Find where the given text appears and provide that cell's center as [X, Y] coordinate. 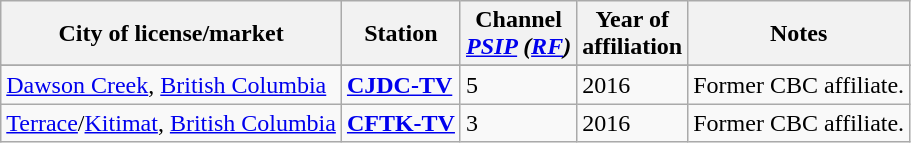
Dawson Creek, British Columbia [172, 85]
ChannelPSIP (RF) [518, 34]
Station [400, 34]
CFTK-TV [400, 123]
CJDC-TV [400, 85]
5 [518, 85]
Year ofaffiliation [632, 34]
3 [518, 123]
Notes [799, 34]
City of license/market [172, 34]
Terrace/Kitimat, British Columbia [172, 123]
